Search for the cell housing the specified text and yield its [X, Y] center coordinate. 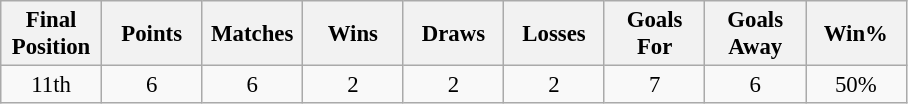
Losses [554, 34]
11th [52, 85]
Wins [354, 34]
7 [654, 85]
Matches [252, 34]
Points [152, 34]
Final Position [52, 34]
Win% [856, 34]
Draws [454, 34]
50% [856, 85]
Goals Away [756, 34]
Goals For [654, 34]
